Pinpoint the cell where the given text exists, returning its (x, y) midpoint coordinate. 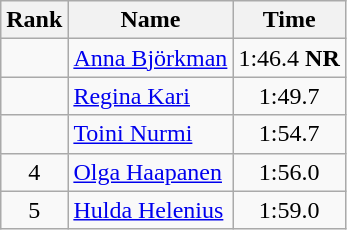
5 (34, 210)
Regina Kari (150, 96)
Name (150, 20)
Olga Haapanen (150, 172)
1:59.0 (289, 210)
Anna Björkman (150, 58)
Hulda Helenius (150, 210)
1:49.7 (289, 96)
Toini Nurmi (150, 134)
1:46.4 NR (289, 58)
4 (34, 172)
Time (289, 20)
1:54.7 (289, 134)
1:56.0 (289, 172)
Rank (34, 20)
